Scan for the cell matching the given text and deliver its (X, Y) coordinate at center. 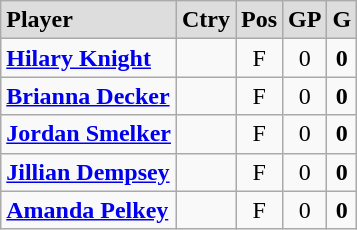
Pos (260, 20)
GP (305, 20)
Ctry (206, 20)
Brianna Decker (89, 96)
Jordan Smelker (89, 134)
Jillian Dempsey (89, 172)
Hilary Knight (89, 58)
Amanda Pelkey (89, 210)
G (342, 20)
Player (89, 20)
